Search for the cell housing the specified text and yield its [x, y] center coordinate. 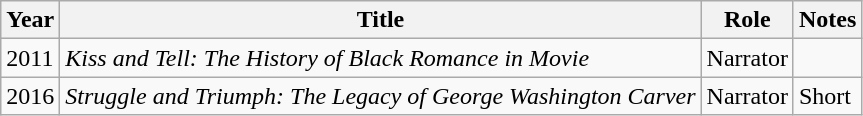
Notes [827, 20]
Title [380, 20]
2011 [30, 58]
2016 [30, 96]
Year [30, 20]
Struggle and Triumph: The Legacy of George Washington Carver [380, 96]
Role [747, 20]
Kiss and Tell: The History of Black Romance in Movie [380, 58]
Short [827, 96]
